Search for the cell housing the specified text and yield its [x, y] center coordinate. 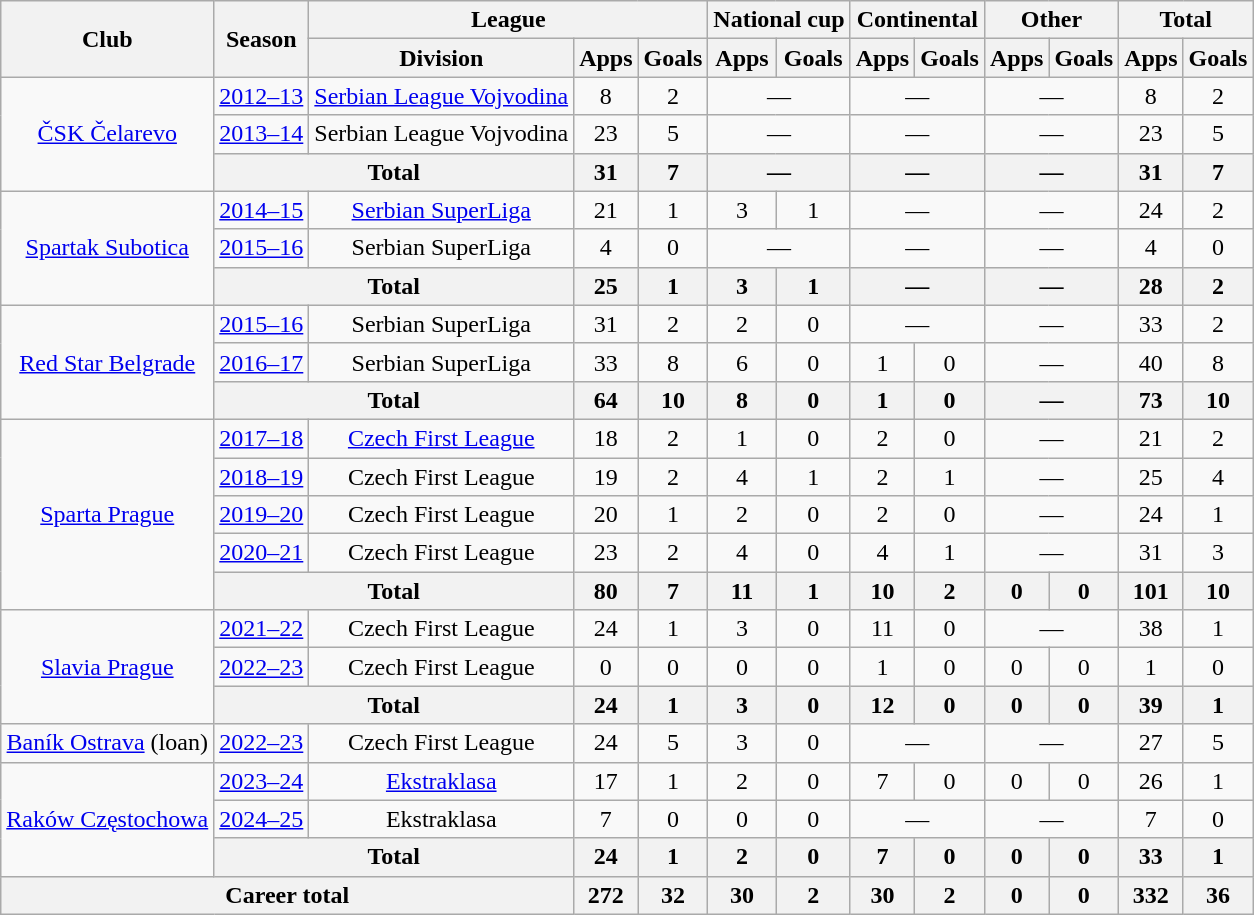
2017–18 [262, 438]
40 [1151, 362]
12 [882, 705]
2014–15 [262, 210]
36 [1218, 895]
64 [606, 400]
Red Star Belgrade [108, 362]
39 [1151, 705]
National cup [779, 20]
73 [1151, 400]
17 [606, 781]
Sparta Prague [108, 514]
28 [1151, 286]
2023–24 [262, 781]
2020–21 [262, 553]
Division [442, 58]
2012–13 [262, 96]
ČSK Čelarevo [108, 134]
Career total [288, 895]
20 [606, 515]
272 [606, 895]
101 [1151, 591]
Club [108, 39]
Baník Ostrava (loan) [108, 743]
18 [606, 438]
Raków Częstochowa [108, 819]
6 [742, 362]
Continental [917, 20]
26 [1151, 781]
32 [673, 895]
332 [1151, 895]
2018–19 [262, 477]
League [508, 20]
Season [262, 39]
27 [1151, 743]
2016–17 [262, 362]
2024–25 [262, 819]
Slavia Prague [108, 667]
19 [606, 477]
80 [606, 591]
2021–22 [262, 629]
2013–14 [262, 134]
Spartak Subotica [108, 248]
Other [1051, 20]
38 [1151, 629]
2019–20 [262, 515]
